Output the (x, y) coordinate of the center of the cell containing the given text.  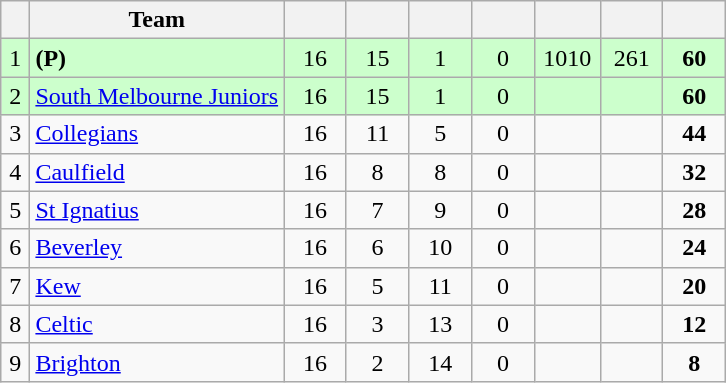
Beverley (157, 248)
10 (440, 248)
28 (694, 210)
1010 (567, 58)
Collegians (157, 134)
44 (694, 134)
4 (16, 172)
14 (440, 362)
12 (694, 324)
32 (694, 172)
South Melbourne Juniors (157, 96)
24 (694, 248)
Brighton (157, 362)
261 (632, 58)
(P) (157, 58)
Celtic (157, 324)
St Ignatius (157, 210)
Team (157, 20)
20 (694, 286)
13 (440, 324)
Caulfield (157, 172)
Kew (157, 286)
